Search for the cell housing the specified text and yield its [X, Y] center coordinate. 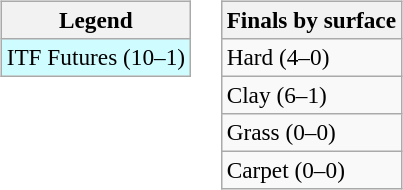
Carpet (0–0) [311, 171]
Grass (0–0) [311, 133]
ITF Futures (10–1) [96, 57]
Legend [96, 20]
Clay (6–1) [311, 95]
Hard (4–0) [311, 57]
Finals by surface [311, 20]
